Output the (X, Y) coordinate of the center of the cell containing the given text.  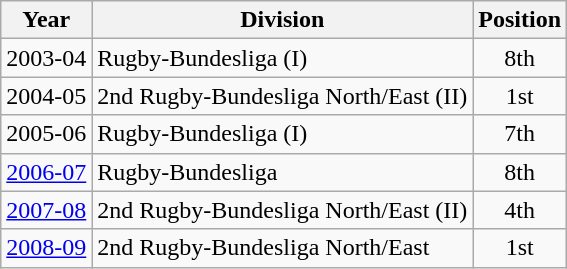
Division (282, 20)
2nd Rugby-Bundesliga North/East (282, 248)
2008-09 (46, 248)
4th (520, 210)
2007-08 (46, 210)
7th (520, 134)
Position (520, 20)
Year (46, 20)
2004-05 (46, 96)
2005-06 (46, 134)
2003-04 (46, 58)
Rugby-Bundesliga (282, 172)
2006-07 (46, 172)
